Return the [x, y] coordinate for the center point of the cell that contains the specified text.  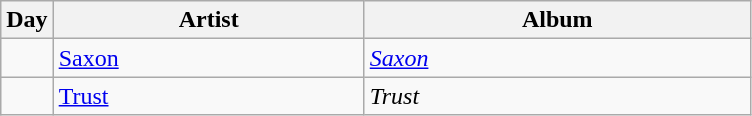
Artist [208, 20]
Day [27, 20]
Album [557, 20]
